From the cell containing the given text, extract its center point as [x, y] coordinate. 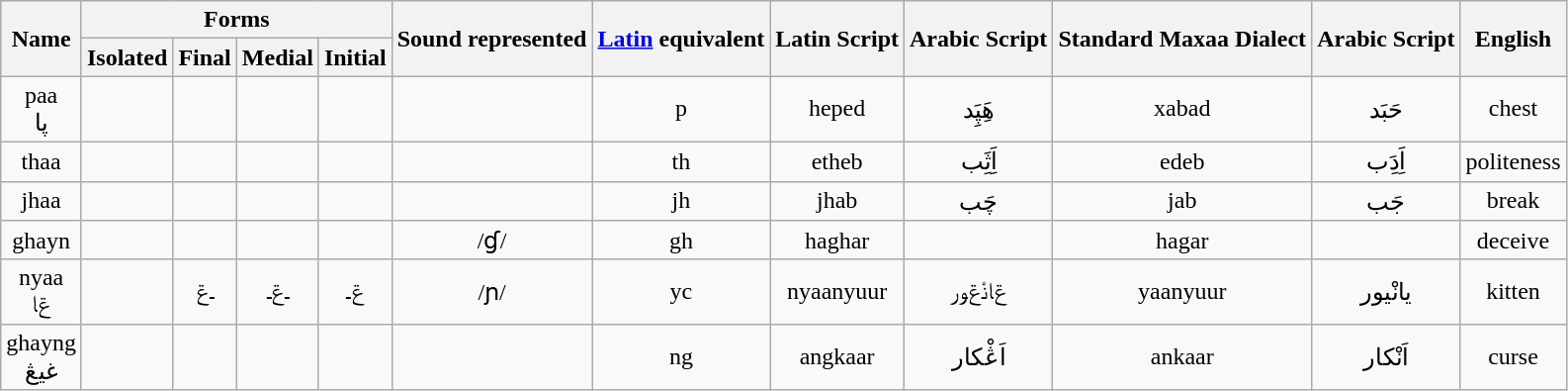
politeness [1513, 161]
ghayn [42, 241]
Isolated [127, 57]
ghayngغيڠ [42, 356]
اَنْكار [1386, 356]
kitten [1513, 291]
hagar [1182, 241]
Initial [355, 57]
ankaar [1182, 356]
جَب [1386, 201]
يانْيور [1386, 291]
heped [837, 109]
ـݝـ [277, 291]
curse [1513, 356]
اَِثَِب [979, 161]
paaپا [42, 109]
p [681, 109]
yaanyuur [1182, 291]
th [681, 161]
Forms [236, 20]
thaa [42, 161]
هَِپَِد [979, 109]
nyaanyuur [837, 291]
break [1513, 201]
Latin Script [837, 39]
jhaa [42, 201]
ݝـ [355, 291]
English [1513, 39]
حَبَد [1386, 109]
jh [681, 201]
Standard Maxaa Dialect [1182, 39]
Latin equivalent [681, 39]
ـݝ [205, 291]
Name [42, 39]
gh [681, 241]
Final [205, 57]
xabad [1182, 109]
ݝانْݝور [979, 291]
edeb [1182, 161]
nyaaݝا [42, 291]
haghar [837, 241]
chest [1513, 109]
اَِدَِب [1386, 161]
چَب [979, 201]
jab [1182, 201]
/ɲ/ [492, 291]
jhab [837, 201]
Sound represented [492, 39]
/ɠ/ [492, 241]
Medial [277, 57]
اَڠْكار [979, 356]
yc [681, 291]
deceive [1513, 241]
etheb [837, 161]
ng [681, 356]
angkaar [837, 356]
